Find where the given text appears and provide that cell's center as (x, y) coordinate. 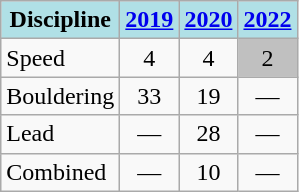
28 (208, 134)
2019 (150, 20)
Lead (60, 134)
Bouldering (60, 96)
10 (208, 172)
2020 (208, 20)
Combined (60, 172)
2 (268, 58)
Speed (60, 58)
2022 (268, 20)
19 (208, 96)
Discipline (60, 20)
33 (150, 96)
